Detect which cell encompasses the target text, then output its [x, y] center coordinate. 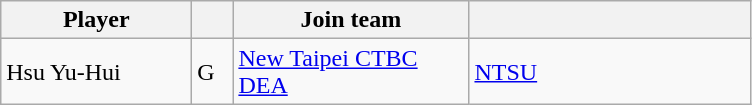
New Taipei CTBC DEA [351, 72]
Hsu Yu-Hui [96, 72]
NTSU [610, 72]
Player [96, 20]
G [212, 72]
Join team [351, 20]
